Provide the [X, Y] coordinate of the cell's center where the given text is located.  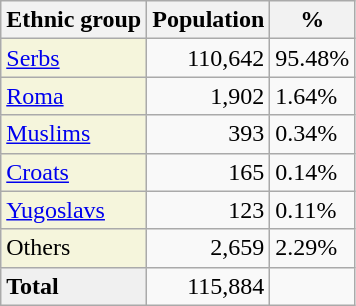
Population [208, 20]
115,884 [208, 286]
% [312, 20]
Total [74, 286]
Yugoslavs [74, 210]
1,902 [208, 96]
123 [208, 210]
0.14% [312, 172]
95.48% [312, 58]
Muslims [74, 134]
Serbs [74, 58]
Croats [74, 172]
165 [208, 172]
0.34% [312, 134]
2.29% [312, 248]
Roma [74, 96]
Others [74, 248]
0.11% [312, 210]
Ethnic group [74, 20]
393 [208, 134]
1.64% [312, 96]
110,642 [208, 58]
2,659 [208, 248]
